Identify which cell holds the provided text, then report its (X, Y) central coordinate. 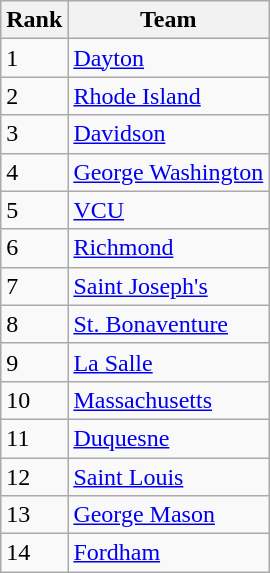
2 (34, 96)
5 (34, 210)
Saint Joseph's (168, 286)
Davidson (168, 134)
Richmond (168, 248)
George Washington (168, 172)
Rhode Island (168, 96)
14 (34, 553)
8 (34, 324)
Duquesne (168, 438)
6 (34, 248)
George Mason (168, 515)
St. Bonaventure (168, 324)
Fordham (168, 553)
La Salle (168, 362)
3 (34, 134)
Dayton (168, 58)
Team (168, 20)
12 (34, 477)
1 (34, 58)
Saint Louis (168, 477)
7 (34, 286)
11 (34, 438)
10 (34, 400)
9 (34, 362)
4 (34, 172)
VCU (168, 210)
13 (34, 515)
Rank (34, 20)
Massachusetts (168, 400)
